Return the (X, Y) coordinate for the center point of the cell that contains the specified text.  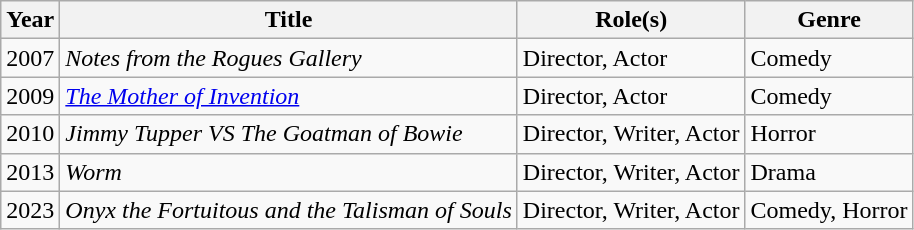
Jimmy Tupper VS The Goatman of Bowie (289, 134)
Worm (289, 172)
2023 (30, 210)
2009 (30, 96)
Year (30, 20)
2010 (30, 134)
2013 (30, 172)
2007 (30, 58)
Role(s) (631, 20)
Comedy, Horror (829, 210)
Title (289, 20)
Drama (829, 172)
The Mother of Invention (289, 96)
Horror (829, 134)
Genre (829, 20)
Onyx the Fortuitous and the Talisman of Souls (289, 210)
Notes from the Rogues Gallery (289, 58)
